Detect which cell encompasses the target text, then output its [X, Y] center coordinate. 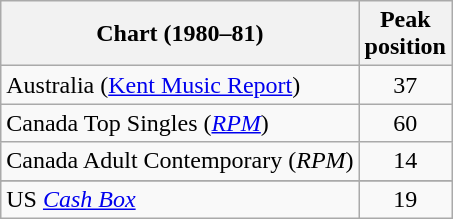
37 [405, 85]
US Cash Box [180, 199]
14 [405, 161]
Australia (Kent Music Report) [180, 85]
60 [405, 123]
Canada Adult Contemporary (RPM) [180, 161]
Chart (1980–81) [180, 34]
Canada Top Singles (RPM) [180, 123]
19 [405, 199]
Peakposition [405, 34]
